Determine the (x, y) coordinate at the center of the cell enclosing the given text.  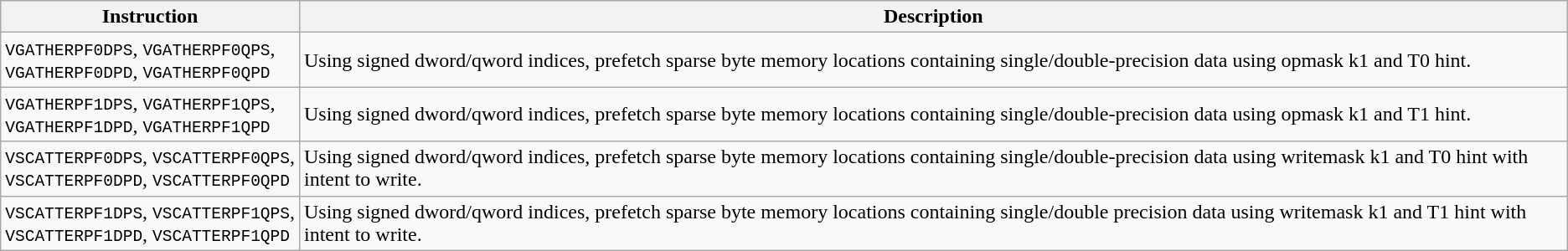
VGATHERPF1DPS, VGATHERPF1QPS,VGATHERPF1DPD, VGATHERPF1QPD (151, 114)
Using signed dword/qword indices, prefetch sparse byte memory locations containing single/double-precision data using opmask k1 and T0 hint. (933, 60)
VSCATTERPF1DPS, VSCATTERPF1QPS,VSCATTERPF1DPD, VSCATTERPF1QPD (151, 223)
VGATHERPF0DPS, VGATHERPF0QPS,VGATHERPF0DPD, VGATHERPF0QPD (151, 60)
Instruction (151, 17)
VSCATTERPF0DPS, VSCATTERPF0QPS,VSCATTERPF0DPD, VSCATTERPF0QPD (151, 169)
Description (933, 17)
Using signed dword/qword indices, prefetch sparse byte memory locations containing single/double-precision data using opmask k1 and T1 hint. (933, 114)
